Find where the given text appears and provide that cell's center as [x, y] coordinate. 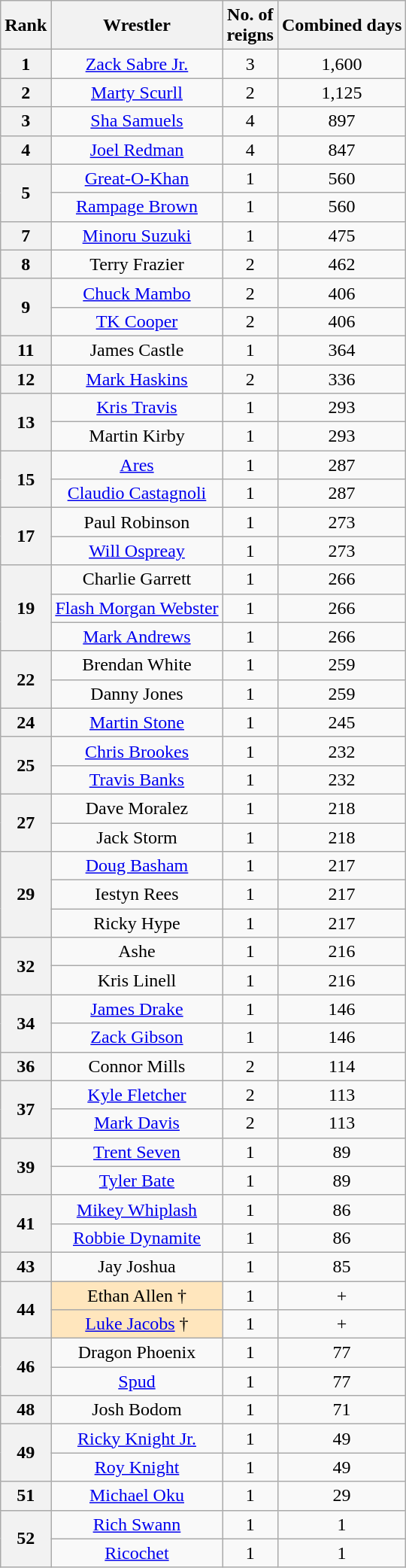
43 [26, 1266]
Kyle Fletcher [137, 1095]
Combined days [341, 26]
Ashe [137, 952]
27 [26, 822]
22 [26, 679]
19 [26, 608]
12 [26, 378]
Ricky Knight Jr. [137, 1439]
Paul Robinson [137, 522]
Robbie Dynamite [137, 1238]
8 [26, 264]
Martin Kirby [137, 436]
Brendan White [137, 665]
Mark Davis [137, 1123]
Luke Jacobs † [137, 1324]
Iestyn Rees [137, 895]
TK Cooper [137, 321]
32 [26, 966]
13 [26, 422]
Travis Banks [137, 779]
Jack Storm [137, 837]
Connor Mills [137, 1066]
Rich Swann [137, 1524]
51 [26, 1496]
25 [26, 765]
Josh Bodom [137, 1410]
462 [341, 264]
Mark Andrews [137, 637]
85 [341, 1266]
Sha Samuels [137, 121]
17 [26, 536]
Martin Stone [137, 722]
114 [341, 1066]
Mark Haskins [137, 378]
48 [26, 1410]
Marty Scurll [137, 93]
15 [26, 479]
336 [341, 378]
Zack Sabre Jr. [137, 64]
37 [26, 1109]
Claudio Castagnoli [137, 494]
Dragon Phoenix [137, 1353]
Danny Jones [137, 694]
Tyler Bate [137, 1181]
Great-O-Khan [137, 178]
Spud [137, 1381]
24 [26, 722]
245 [341, 722]
Zack Gibson [137, 1038]
James Castle [137, 350]
Michael Oku [137, 1496]
Mikey Whiplash [137, 1209]
Minoru Suzuki [137, 236]
9 [26, 307]
Ricky Hype [137, 923]
Kris Linell [137, 980]
39 [26, 1166]
Charlie Garrett [137, 579]
364 [341, 350]
Terry Frazier [137, 264]
897 [341, 121]
Roy Knight [137, 1467]
Chris Brookes [137, 751]
Will Ospreay [137, 551]
52 [26, 1539]
Wrestler [137, 26]
Ethan Allen † [137, 1295]
No. ofreigns [250, 26]
Trent Seven [137, 1152]
7 [26, 236]
44 [26, 1309]
847 [341, 150]
Doug Basham [137, 866]
Ares [137, 465]
11 [26, 350]
5 [26, 193]
Kris Travis [137, 408]
46 [26, 1367]
Ricochet [137, 1553]
Flash Morgan Webster [137, 608]
475 [341, 236]
41 [26, 1223]
1,125 [341, 93]
71 [341, 1410]
Chuck Mambo [137, 293]
34 [26, 1023]
Dave Moralez [137, 808]
Joel Redman [137, 150]
Rank [26, 26]
Jay Joshua [137, 1266]
James Drake [137, 1009]
1,600 [341, 64]
36 [26, 1066]
Rampage Brown [137, 207]
